Detect which cell encompasses the target text, then output its [x, y] center coordinate. 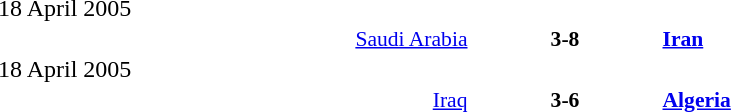
3-8 [564, 38]
